Return the (X, Y) coordinate for the center point of the cell that contains the specified text.  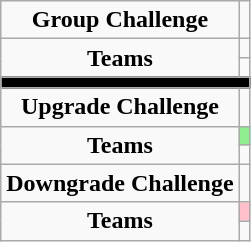
Group Challenge (120, 20)
Upgrade Challenge (120, 107)
Downgrade Challenge (120, 183)
